From the cell containing the given text, extract its center point as (x, y) coordinate. 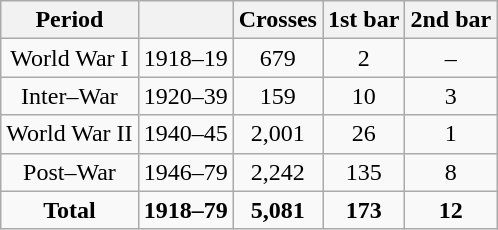
Inter–War (70, 96)
2,242 (278, 172)
1918–79 (186, 210)
5,081 (278, 210)
Period (70, 20)
– (451, 58)
1946–79 (186, 172)
159 (278, 96)
1940–45 (186, 134)
8 (451, 172)
Total (70, 210)
1918–19 (186, 58)
1920–39 (186, 96)
2,001 (278, 134)
2 (363, 58)
World War I (70, 58)
173 (363, 210)
679 (278, 58)
3 (451, 96)
Crosses (278, 20)
1st bar (363, 20)
2nd bar (451, 20)
12 (451, 210)
26 (363, 134)
10 (363, 96)
135 (363, 172)
1 (451, 134)
Post–War (70, 172)
World War II (70, 134)
